Output the (X, Y) coordinate of the center of the cell containing the given text.  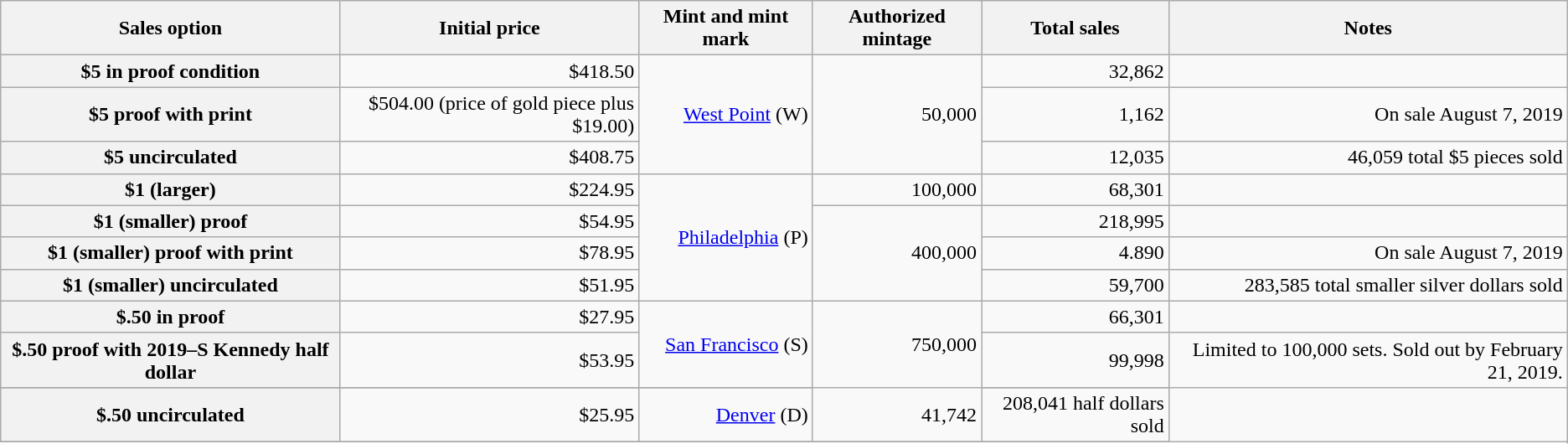
50,000 (896, 114)
Denver (D) (726, 414)
Philadelphia (P) (726, 237)
$5 uncirculated (171, 157)
$27.95 (489, 317)
400,000 (896, 253)
Notes (1368, 28)
$1 (smaller) proof with print (171, 253)
West Point (W) (726, 114)
San Francisco (S) (726, 343)
$78.95 (489, 253)
99,998 (1075, 360)
$25.95 (489, 414)
59,700 (1075, 285)
750,000 (896, 343)
66,301 (1075, 317)
$53.95 (489, 360)
$408.75 (489, 157)
Initial price (489, 28)
46,059 total $5 pieces sold (1368, 157)
Sales option (171, 28)
$1 (smaller) uncirculated (171, 285)
1,162 (1075, 114)
$418.50 (489, 71)
12,035 (1075, 157)
218,995 (1075, 221)
32,862 (1075, 71)
$504.00 (price of gold piece plus $19.00) (489, 114)
$51.95 (489, 285)
$.50 uncirculated (171, 414)
68,301 (1075, 189)
Authorized mintage (896, 28)
208,041 half dollars sold (1075, 414)
Mint and mint mark (726, 28)
$5 proof with print (171, 114)
$1 (smaller) proof (171, 221)
41,742 (896, 414)
$1 (larger) (171, 189)
Total sales (1075, 28)
$.50 proof with 2019–S Kennedy half dollar (171, 360)
$224.95 (489, 189)
283,585 total smaller silver dollars sold (1368, 285)
100,000 (896, 189)
$54.95 (489, 221)
4.890 (1075, 253)
$5 in proof condition (171, 71)
$.50 in proof (171, 317)
Limited to 100,000 sets. Sold out by February 21, 2019. (1368, 360)
